Provide the (X, Y) coordinate of the cell's center where the given text is located.  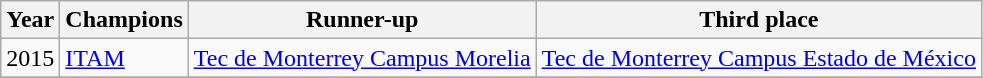
Champions (124, 20)
ITAM (124, 58)
Year (30, 20)
2015 (30, 58)
Tec de Monterrey Campus Estado de México (758, 58)
Runner-up (362, 20)
Tec de Monterrey Campus Morelia (362, 58)
Third place (758, 20)
